Return the [X, Y] coordinate for the center point of the cell that contains the specified text.  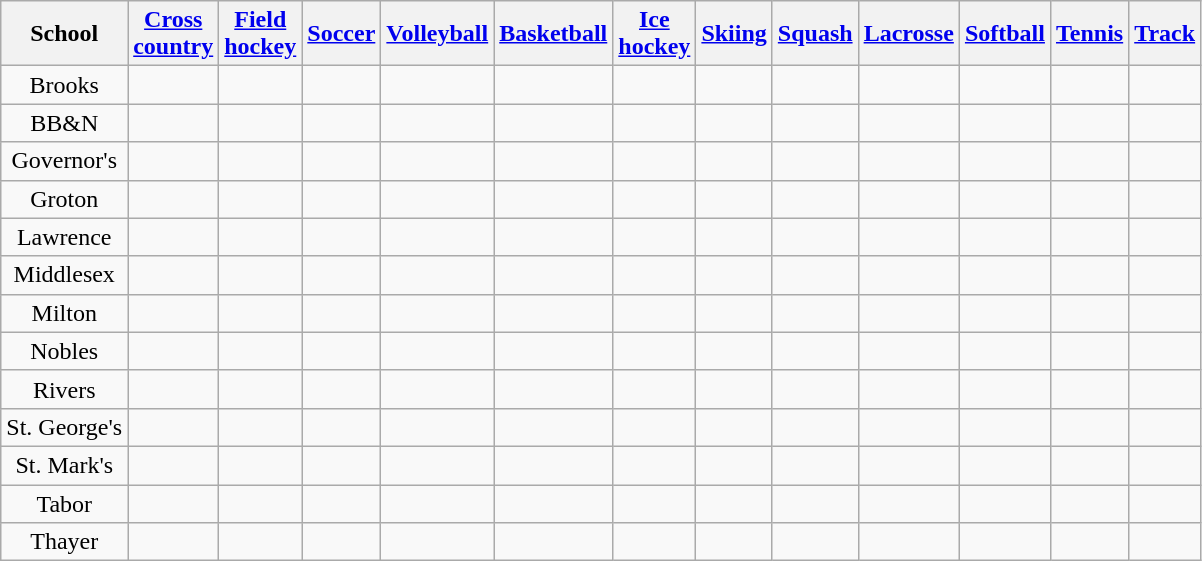
Soccer [342, 34]
Middlesex [64, 275]
Groton [64, 199]
Squash [815, 34]
Lawrence [64, 237]
Governor's [64, 161]
St. Mark's [64, 465]
Crosscountry [174, 34]
Softball [1004, 34]
Rivers [64, 389]
Brooks [64, 85]
Track [1165, 34]
Milton [64, 313]
Thayer [64, 542]
Volleyball [438, 34]
Icehockey [654, 34]
Fieldhockey [260, 34]
School [64, 34]
BB&N [64, 123]
Tennis [1089, 34]
Skiing [734, 34]
St. George's [64, 427]
Tabor [64, 503]
Lacrosse [908, 34]
Basketball [554, 34]
Nobles [64, 351]
